Search for the cell housing the specified text and yield its [X, Y] center coordinate. 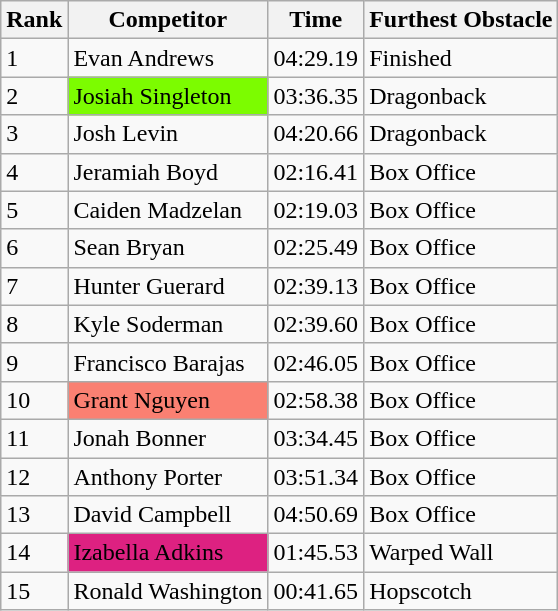
Sean Bryan [168, 248]
Grant Nguyen [168, 400]
Rank [34, 20]
Caiden Madzelan [168, 210]
Francisco Barajas [168, 362]
02:19.03 [316, 210]
Izabella Adkins [168, 553]
7 [34, 286]
Jonah Bonner [168, 438]
03:51.34 [316, 477]
11 [34, 438]
Warped Wall [461, 553]
15 [34, 591]
Competitor [168, 20]
Jeramiah Boyd [168, 172]
Ronald Washington [168, 591]
04:20.66 [316, 134]
Anthony Porter [168, 477]
13 [34, 515]
4 [34, 172]
02:46.05 [316, 362]
8 [34, 324]
02:58.38 [316, 400]
Evan Andrews [168, 58]
02:16.41 [316, 172]
03:34.45 [316, 438]
Hunter Guerard [168, 286]
5 [34, 210]
02:25.49 [316, 248]
00:41.65 [316, 591]
04:29.19 [316, 58]
Time [316, 20]
3 [34, 134]
6 [34, 248]
2 [34, 96]
David Campbell [168, 515]
Josh Levin [168, 134]
10 [34, 400]
12 [34, 477]
Kyle Soderman [168, 324]
03:36.35 [316, 96]
Finished [461, 58]
14 [34, 553]
Josiah Singleton [168, 96]
04:50.69 [316, 515]
Furthest Obstacle [461, 20]
1 [34, 58]
02:39.60 [316, 324]
02:39.13 [316, 286]
01:45.53 [316, 553]
Hopscotch [461, 591]
9 [34, 362]
